Provide the (X, Y) coordinate of the cell's center where the given text is located.  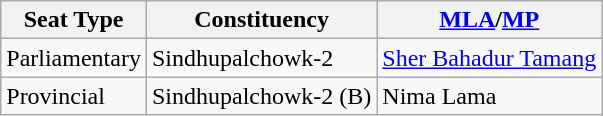
Provincial (74, 96)
Parliamentary (74, 58)
Sher Bahadur Tamang (490, 58)
Sindhupalchowk-2 (261, 58)
Sindhupalchowk-2 (B) (261, 96)
Constituency (261, 20)
Seat Type (74, 20)
MLA/MP (490, 20)
Nima Lama (490, 96)
